Search for the cell housing the specified text and yield its (X, Y) center coordinate. 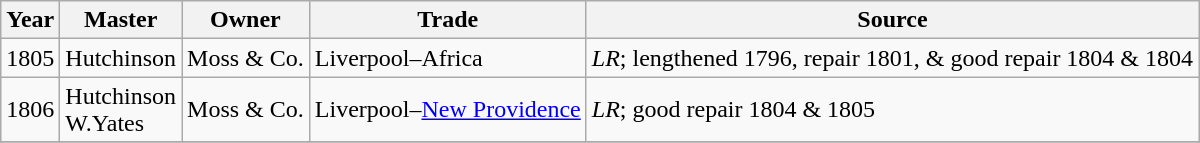
HutchinsonW.Yates (121, 110)
LR; lengthened 1796, repair 1801, & good repair 1804 & 1804 (892, 58)
Liverpool–New Providence (448, 110)
Owner (246, 20)
Trade (448, 20)
1806 (30, 110)
Hutchinson (121, 58)
Year (30, 20)
Liverpool–Africa (448, 58)
Master (121, 20)
LR; good repair 1804 & 1805 (892, 110)
1805 (30, 58)
Source (892, 20)
